Detect which cell encompasses the target text, then output its (x, y) center coordinate. 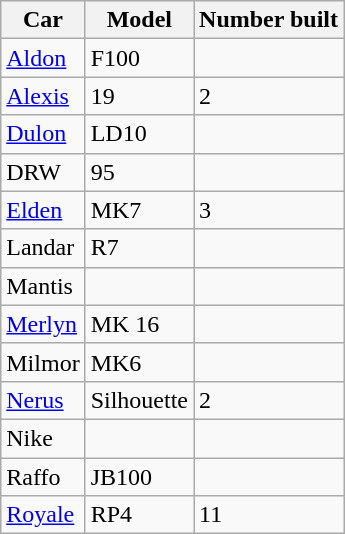
Elden (43, 210)
LD10 (139, 134)
Aldon (43, 58)
Dulon (43, 134)
RP4 (139, 515)
Model (139, 20)
Mantis (43, 286)
95 (139, 172)
Nerus (43, 400)
Landar (43, 248)
3 (269, 210)
Nike (43, 438)
R7 (139, 248)
JB100 (139, 477)
Merlyn (43, 324)
Silhouette (139, 400)
F100 (139, 58)
MK6 (139, 362)
MK7 (139, 210)
Alexis (43, 96)
11 (269, 515)
MK 16 (139, 324)
Raffo (43, 477)
Car (43, 20)
Royale (43, 515)
Milmor (43, 362)
19 (139, 96)
DRW (43, 172)
Number built (269, 20)
